Find where the given text appears and provide that cell's center as (X, Y) coordinate. 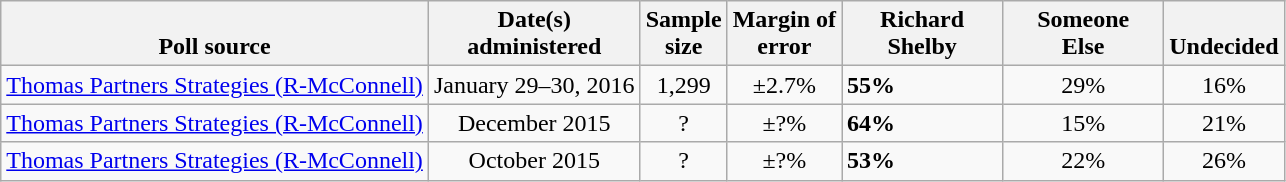
55% (922, 85)
Undecided (1224, 34)
December 2015 (534, 123)
53% (922, 161)
Poll source (215, 34)
Samplesize (684, 34)
RichardShelby (922, 34)
29% (1084, 85)
15% (1084, 123)
22% (1084, 161)
±2.7% (784, 85)
January 29–30, 2016 (534, 85)
SomeoneElse (1084, 34)
1,299 (684, 85)
26% (1224, 161)
16% (1224, 85)
21% (1224, 123)
64% (922, 123)
Date(s)administered (534, 34)
October 2015 (534, 161)
Margin oferror (784, 34)
